Detect which cell encompasses the target text, then output its (x, y) center coordinate. 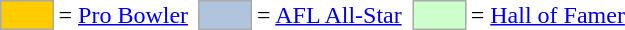
= AFL All-Star (330, 15)
= Pro Bowler (124, 15)
